Detect which cell encompasses the target text, then output its (x, y) center coordinate. 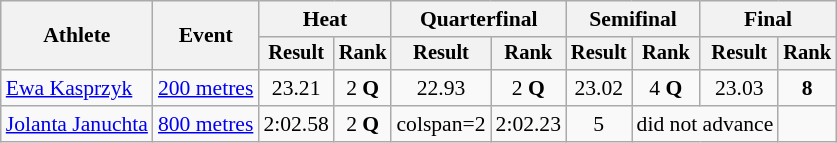
4 Q (666, 88)
did not advance (706, 124)
23.21 (296, 88)
2:02.58 (296, 124)
200 metres (206, 88)
Quarterfinal (478, 19)
Ewa Kasprzyk (77, 88)
colspan=2 (440, 124)
Final (768, 19)
22.93 (440, 88)
23.03 (739, 88)
5 (599, 124)
8 (807, 88)
Semifinal (633, 19)
Event (206, 36)
Athlete (77, 36)
2:02.23 (528, 124)
800 metres (206, 124)
Heat (324, 19)
23.02 (599, 88)
Jolanta Januchta (77, 124)
